Locate the cell with the specified text and output its (X, Y) center coordinate. 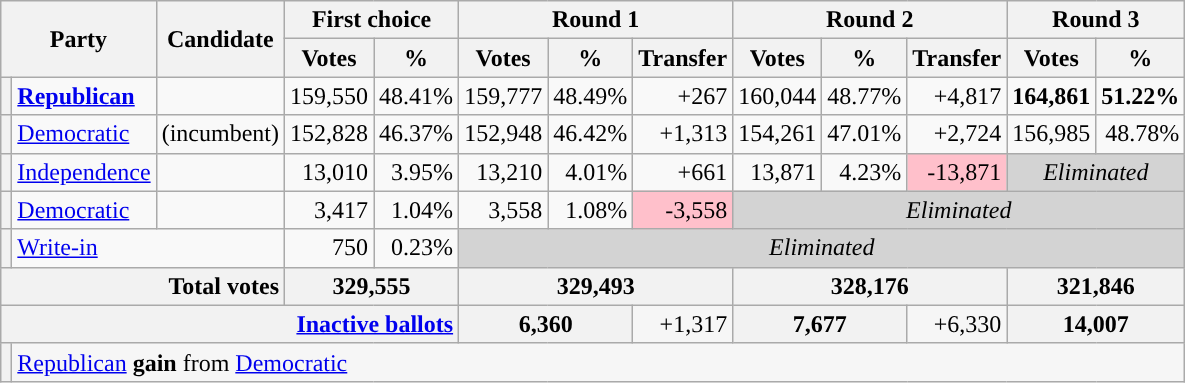
152,948 (504, 134)
+661 (683, 172)
1.08% (590, 210)
48.49% (590, 96)
Republican (84, 96)
46.42% (590, 134)
13,871 (778, 172)
Inactive ballots (230, 324)
0.23% (416, 248)
+4,817 (957, 96)
13,210 (504, 172)
328,176 (870, 286)
Independence (84, 172)
13,010 (330, 172)
+267 (683, 96)
51.22% (1140, 96)
+1,313 (683, 134)
152,828 (330, 134)
14,007 (1096, 324)
160,044 (778, 96)
321,846 (1096, 286)
-3,558 (683, 210)
Republican gain from Democratic (598, 362)
329,555 (372, 286)
1.04% (416, 210)
(incumbent) (220, 134)
Round 2 (870, 20)
7,677 (820, 324)
48.41% (416, 96)
750 (330, 248)
3,417 (330, 210)
+1,317 (683, 324)
3.95% (416, 172)
Candidate (220, 39)
3,558 (504, 210)
48.78% (1140, 134)
+6,330 (957, 324)
Write-in (148, 248)
164,861 (1052, 96)
Round 3 (1096, 20)
Round 1 (596, 20)
48.77% (864, 96)
Total votes (143, 286)
46.37% (416, 134)
Party (78, 39)
159,777 (504, 96)
4.01% (590, 172)
329,493 (596, 286)
6,360 (546, 324)
47.01% (864, 134)
First choice (372, 20)
156,985 (1052, 134)
-13,871 (957, 172)
159,550 (330, 96)
+2,724 (957, 134)
4.23% (864, 172)
154,261 (778, 134)
